Pinpoint the cell where the given text exists, returning its (x, y) midpoint coordinate. 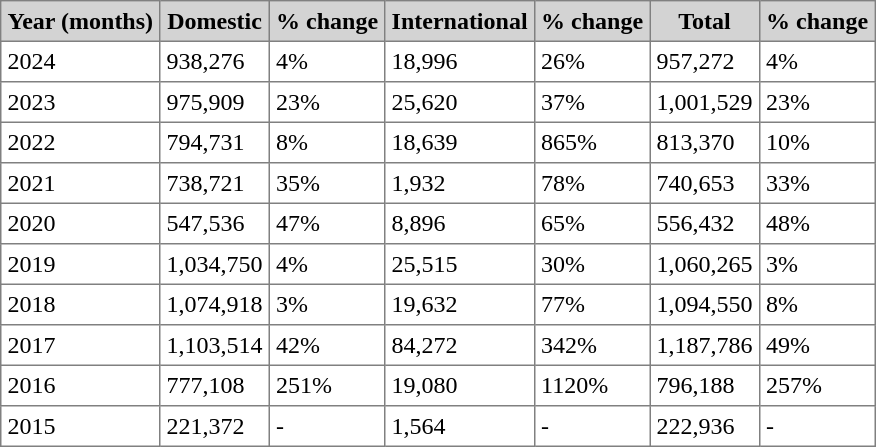
25,515 (460, 264)
30% (592, 264)
International (460, 21)
19,632 (460, 304)
Total (705, 21)
77% (592, 304)
1,034,750 (215, 264)
1,187,786 (705, 345)
1,060,265 (705, 264)
794,731 (215, 142)
556,432 (705, 223)
2019 (80, 264)
2015 (80, 426)
35% (327, 183)
1120% (592, 385)
1,932 (460, 183)
25,620 (460, 102)
19,080 (460, 385)
2020 (80, 223)
796,188 (705, 385)
740,653 (705, 183)
2018 (80, 304)
49% (817, 345)
1,001,529 (705, 102)
2024 (80, 61)
2016 (80, 385)
26% (592, 61)
813,370 (705, 142)
1,094,550 (705, 304)
865% (592, 142)
738,721 (215, 183)
78% (592, 183)
18,639 (460, 142)
18,996 (460, 61)
8,896 (460, 223)
10% (817, 142)
342% (592, 345)
2017 (80, 345)
221,372 (215, 426)
975,909 (215, 102)
957,272 (705, 61)
47% (327, 223)
938,276 (215, 61)
547,536 (215, 223)
1,564 (460, 426)
65% (592, 223)
2021 (80, 183)
222,936 (705, 426)
2023 (80, 102)
84,272 (460, 345)
37% (592, 102)
48% (817, 223)
777,108 (215, 385)
257% (817, 385)
1,074,918 (215, 304)
Year (months) (80, 21)
1,103,514 (215, 345)
33% (817, 183)
2022 (80, 142)
42% (327, 345)
251% (327, 385)
Domestic (215, 21)
